Determine the [x, y] coordinate at the center of the cell enclosing the given text.  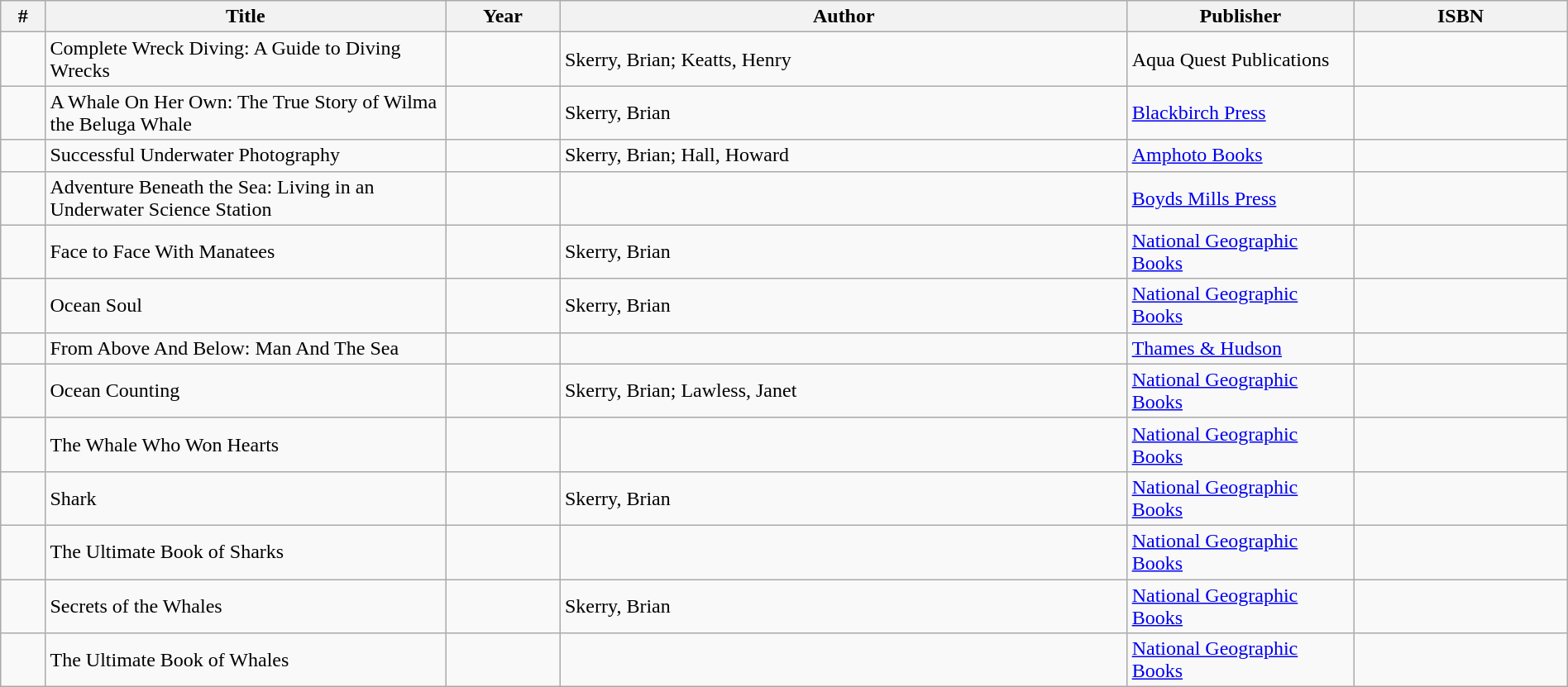
Publisher [1241, 17]
Aqua Quest Publications [1241, 60]
The Ultimate Book of Sharks [246, 552]
Skerry, Brian; Hall, Howard [844, 155]
From Above And Below: Man And The Sea [246, 348]
The Ultimate Book of Whales [246, 660]
Blackbirch Press [1241, 112]
Complete Wreck Diving: A Guide to Diving Wrecks [246, 60]
Successful Underwater Photography [246, 155]
Year [503, 17]
Ocean Counting [246, 390]
Author [844, 17]
ISBN [1460, 17]
Skerry, Brian; Lawless, Janet [844, 390]
Boyds Mills Press [1241, 198]
Face to Face With Manatees [246, 251]
Secrets of the Whales [246, 605]
Ocean Soul [246, 306]
The Whale Who Won Hearts [246, 445]
Thames & Hudson [1241, 348]
# [23, 17]
Skerry, Brian; Keatts, Henry [844, 60]
A Whale On Her Own: The True Story of Wilma the Beluga Whale [246, 112]
Title [246, 17]
Amphoto Books [1241, 155]
Shark [246, 498]
Adventure Beneath the Sea: Living in an Underwater Science Station [246, 198]
